For the text-containing cell, return its midpoint in (X, Y) coordinate format. 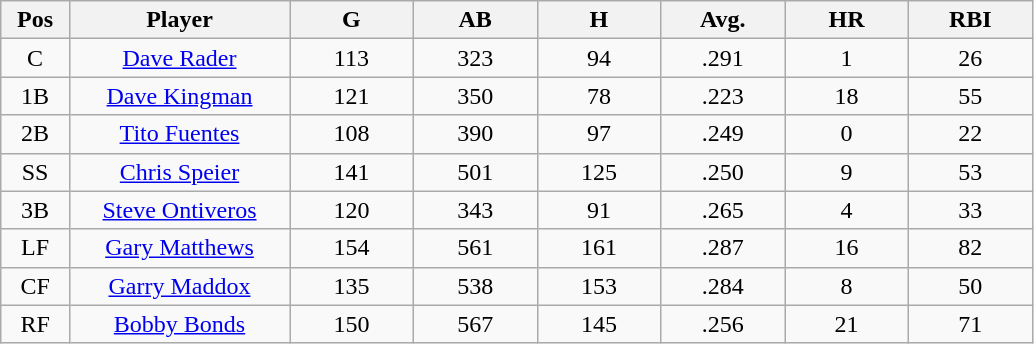
108 (352, 134)
113 (352, 58)
501 (475, 172)
94 (599, 58)
9 (847, 172)
H (599, 20)
141 (352, 172)
AB (475, 20)
Bobby Bonds (179, 324)
16 (847, 248)
53 (970, 172)
561 (475, 248)
Gary Matthews (179, 248)
71 (970, 324)
538 (475, 286)
323 (475, 58)
154 (352, 248)
50 (970, 286)
350 (475, 96)
.223 (723, 96)
Pos (36, 20)
.250 (723, 172)
Avg. (723, 20)
CF (36, 286)
22 (970, 134)
2B (36, 134)
125 (599, 172)
LF (36, 248)
HR (847, 20)
Dave Rader (179, 58)
C (36, 58)
55 (970, 96)
1 (847, 58)
567 (475, 324)
1B (36, 96)
.249 (723, 134)
.284 (723, 286)
Steve Ontiveros (179, 210)
145 (599, 324)
Tito Fuentes (179, 134)
121 (352, 96)
.256 (723, 324)
4 (847, 210)
18 (847, 96)
.265 (723, 210)
135 (352, 286)
.291 (723, 58)
3B (36, 210)
RBI (970, 20)
78 (599, 96)
153 (599, 286)
161 (599, 248)
33 (970, 210)
150 (352, 324)
Chris Speier (179, 172)
91 (599, 210)
Garry Maddox (179, 286)
RF (36, 324)
390 (475, 134)
21 (847, 324)
343 (475, 210)
97 (599, 134)
26 (970, 58)
120 (352, 210)
8 (847, 286)
Player (179, 20)
0 (847, 134)
.287 (723, 248)
SS (36, 172)
Dave Kingman (179, 96)
G (352, 20)
82 (970, 248)
